Detect which cell encompasses the target text, then output its [x, y] center coordinate. 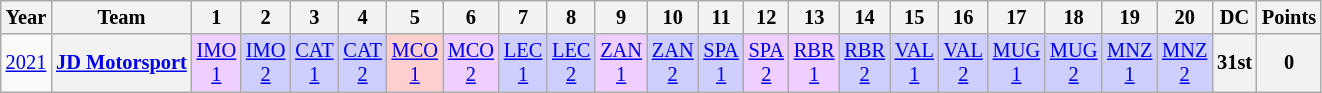
LEC2 [571, 63]
Points [1289, 17]
2021 [26, 63]
ZAN2 [673, 63]
CAT1 [314, 63]
20 [1184, 17]
4 [362, 17]
SPA1 [720, 63]
MNZ2 [1184, 63]
10 [673, 17]
MCO2 [471, 63]
8 [571, 17]
JD Motorsport [121, 63]
VAL1 [914, 63]
17 [1016, 17]
13 [814, 17]
19 [1130, 17]
6 [471, 17]
IMO2 [266, 63]
VAL2 [964, 63]
3 [314, 17]
12 [766, 17]
15 [914, 17]
DC [1234, 17]
CAT2 [362, 63]
IMO1 [216, 63]
Team [121, 17]
9 [621, 17]
0 [1289, 63]
11 [720, 17]
Year [26, 17]
MNZ1 [1130, 63]
1 [216, 17]
LEC1 [523, 63]
18 [1074, 17]
31st [1234, 63]
SPA2 [766, 63]
MUG1 [1016, 63]
14 [864, 17]
RBR1 [814, 63]
5 [415, 17]
MUG2 [1074, 63]
ZAN1 [621, 63]
16 [964, 17]
MCO1 [415, 63]
7 [523, 17]
2 [266, 17]
RBR2 [864, 63]
